From the cell containing the given text, extract its center point as (x, y) coordinate. 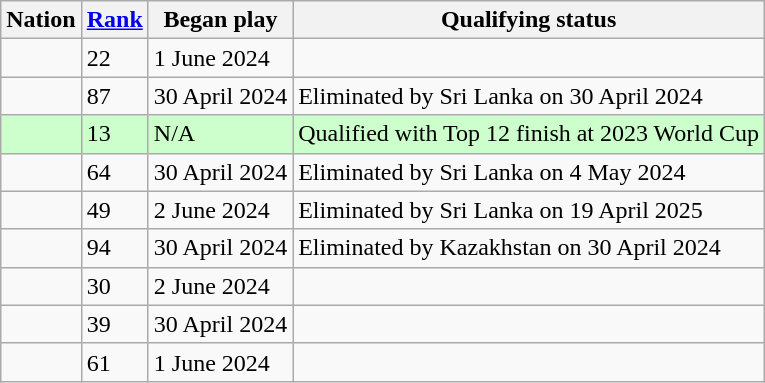
87 (114, 96)
Eliminated by Kazakhstan on 30 April 2024 (529, 248)
22 (114, 58)
Nation (41, 20)
13 (114, 134)
30 (114, 286)
94 (114, 248)
Eliminated by Sri Lanka on 19 April 2025 (529, 210)
Qualified with Top 12 finish at 2023 World Cup (529, 134)
Rank (114, 20)
Eliminated by Sri Lanka on 30 April 2024 (529, 96)
64 (114, 172)
61 (114, 362)
39 (114, 324)
49 (114, 210)
Eliminated by Sri Lanka on 4 May 2024 (529, 172)
Began play (220, 20)
N/A (220, 134)
Qualifying status (529, 20)
